Identify which cell holds the provided text, then report its [X, Y] central coordinate. 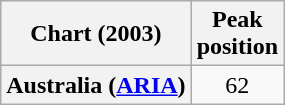
Australia (ARIA) [96, 85]
Chart (2003) [96, 34]
62 [237, 85]
Peakposition [237, 34]
